Scan for the cell matching the given text and deliver its [X, Y] coordinate at center. 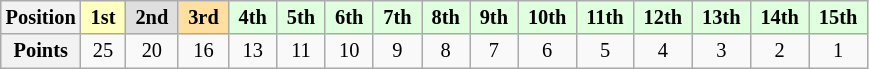
12th [663, 17]
6 [547, 51]
1 [838, 51]
5th [301, 17]
7th [397, 17]
1st [104, 17]
20 [152, 51]
3 [721, 51]
4th [253, 17]
Points [41, 51]
6th [349, 17]
15th [838, 17]
13th [721, 17]
3rd [203, 17]
8 [446, 51]
11th [604, 17]
10 [349, 51]
5 [604, 51]
8th [446, 17]
Position [41, 17]
7 [494, 51]
9 [397, 51]
16 [203, 51]
2nd [152, 17]
4 [663, 51]
13 [253, 51]
10th [547, 17]
11 [301, 51]
2 [779, 51]
25 [104, 51]
14th [779, 17]
9th [494, 17]
